Output the (x, y) coordinate of the center of the cell containing the given text.  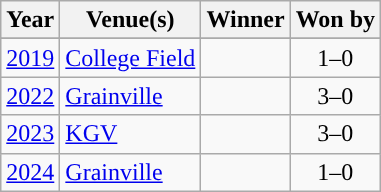
2019 (30, 58)
KGV (130, 134)
2024 (30, 172)
2023 (30, 134)
Winner (246, 20)
College Field (130, 58)
Year (30, 20)
Won by (335, 20)
2022 (30, 96)
Venue(s) (130, 20)
